Extract the (x, y) coordinate from the center of the cell holding the provided text.  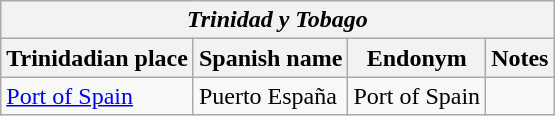
Notes (520, 58)
Trinidadian place (98, 58)
Endonym (417, 58)
Spanish name (270, 58)
Puerto España (270, 96)
Trinidad y Tobago (278, 20)
